Pinpoint the cell where the given text exists, returning its [x, y] midpoint coordinate. 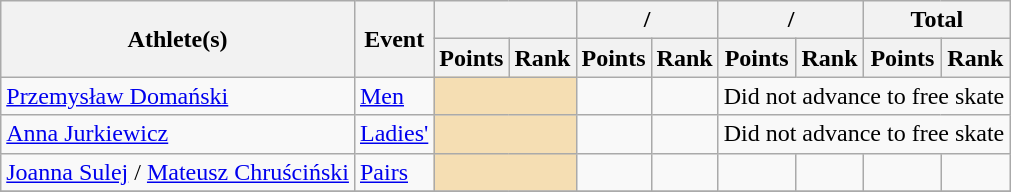
Athlete(s) [178, 39]
Event [394, 39]
Przemysław Domański [178, 96]
Pairs [394, 172]
Total [937, 20]
Anna Jurkiewicz [178, 134]
Joanna Sulej / Mateusz Chruściński [178, 172]
Men [394, 96]
Ladies' [394, 134]
